Extract the [x, y] coordinate from the center of the cell holding the provided text.  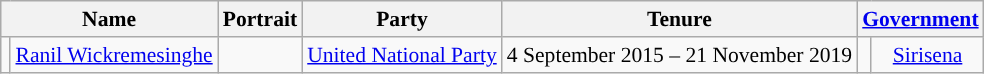
Name [108, 19]
Sirisena [927, 55]
Tenure [680, 19]
United National Party [402, 55]
Government [920, 19]
Ranil Wickremesinghe [114, 55]
Portrait [260, 19]
4 September 2015 – 21 November 2019 [680, 55]
Party [402, 19]
